Detect which cell encompasses the target text, then output its [X, Y] center coordinate. 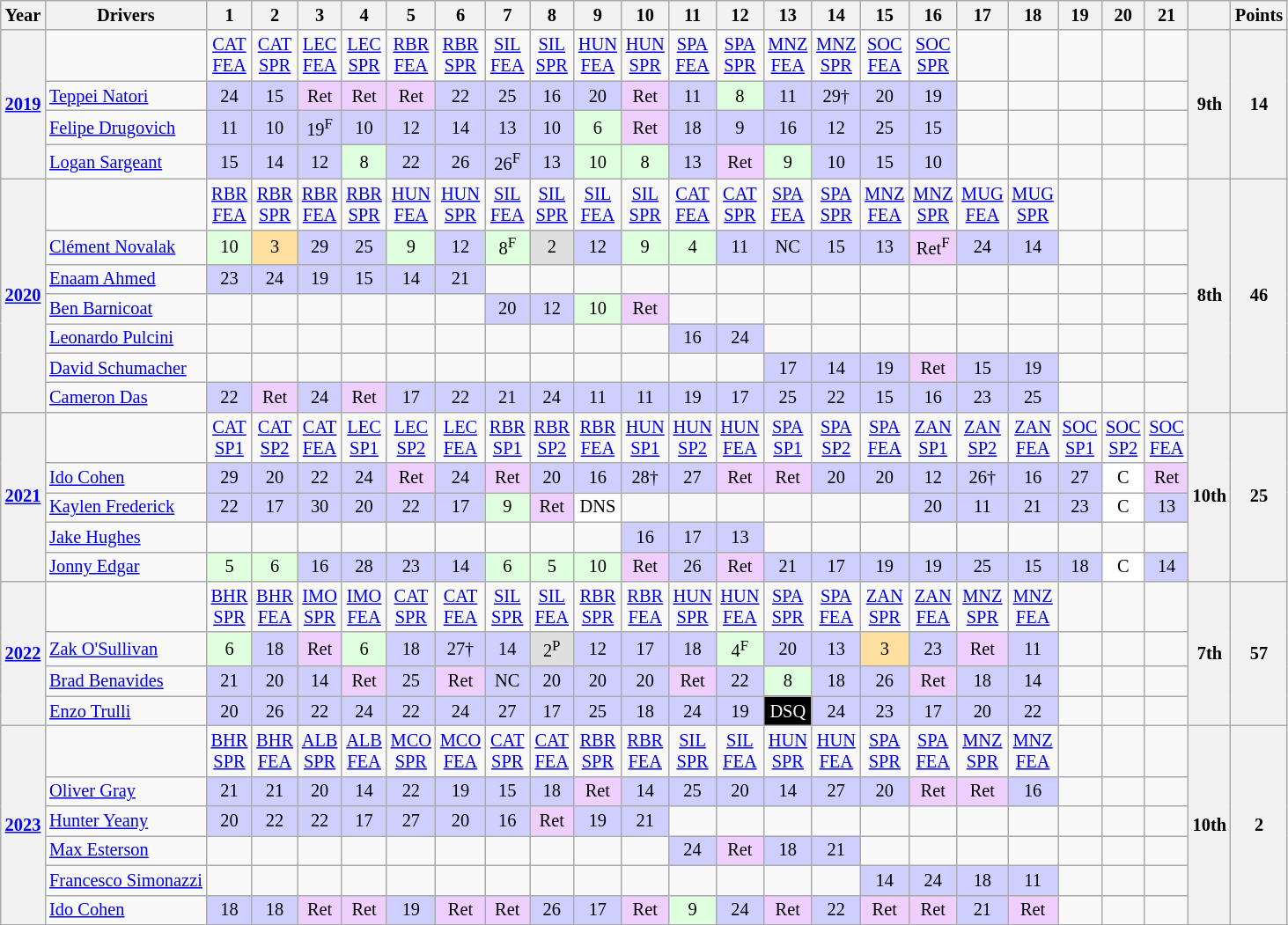
4F [740, 650]
MUGSPR [1032, 204]
SPASP2 [836, 437]
28 [364, 567]
SOCSP2 [1123, 437]
Hunter Yeany [125, 821]
8th [1210, 296]
David Schumacher [125, 368]
Francesco Simonazzi [125, 880]
Brad Benavides [125, 681]
Leonardo Pulcini [125, 338]
26† [983, 478]
IMOSPR [320, 606]
Clément Novalak [125, 246]
CATSP1 [230, 437]
SOCSPR [933, 55]
Year [23, 15]
2P [552, 650]
Oliver Gray [125, 791]
Points [1259, 15]
CATSP2 [275, 437]
Jake Hughes [125, 537]
Felipe Drugovich [125, 127]
ALBSPR [320, 751]
2021 [23, 496]
46 [1259, 296]
MUGFEA [983, 204]
ZANSPR [884, 606]
IMOFEA [364, 606]
57 [1259, 653]
RBRSP1 [507, 437]
LECSPR [364, 55]
7th [1210, 653]
Max Esterson [125, 850]
Enaam Ahmed [125, 279]
DSQ [787, 711]
8F [507, 246]
26F [507, 162]
HUNSP1 [645, 437]
Cameron Das [125, 397]
DNS [598, 507]
29† [836, 96]
Jonny Edgar [125, 567]
RBRSP2 [552, 437]
ZANSP2 [983, 437]
Kaylen Frederick [125, 507]
Drivers [125, 15]
2022 [23, 653]
HUNSP2 [693, 437]
MCOFEA [460, 751]
Teppei Natori [125, 96]
LECSP2 [411, 437]
2020 [23, 296]
28† [645, 478]
2019 [23, 104]
19F [320, 127]
LECSP1 [364, 437]
Zak O'Sullivan [125, 650]
SPASP1 [787, 437]
Enzo Trulli [125, 711]
RetF [933, 246]
30 [320, 507]
Ben Barnicoat [125, 308]
9th [1210, 104]
7 [507, 15]
2023 [23, 825]
Logan Sargeant [125, 162]
MCOSPR [411, 751]
ZANSP1 [933, 437]
1 [230, 15]
ALBFEA [364, 751]
27† [460, 650]
SOCSP1 [1079, 437]
